Identify which cell holds the provided text, then report its (X, Y) central coordinate. 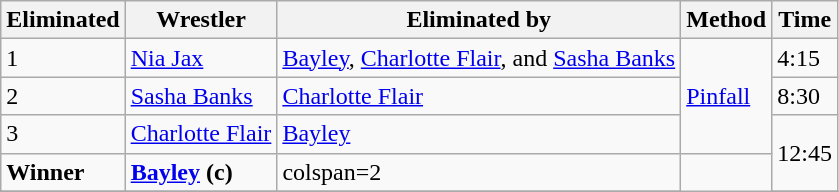
2 (63, 96)
Method (726, 20)
1 (63, 58)
Time (805, 20)
Bayley (479, 134)
8:30 (805, 96)
4:15 (805, 58)
Winner (63, 172)
Eliminated (63, 20)
12:45 (805, 153)
Nia Jax (201, 58)
Bayley (c) (201, 172)
colspan=2 (479, 172)
Sasha Banks (201, 96)
Bayley, Charlotte Flair, and Sasha Banks (479, 58)
Eliminated by (479, 20)
Wrestler (201, 20)
3 (63, 134)
Pinfall (726, 96)
